Locate the cell with the specified text and output its (X, Y) center coordinate. 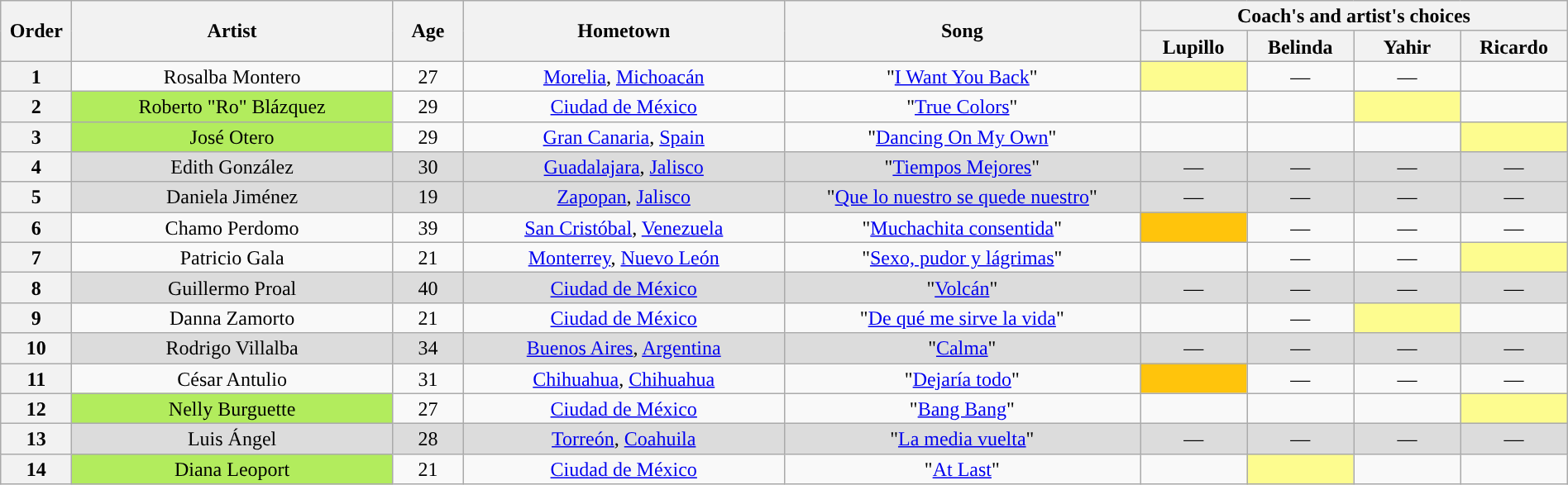
Coach's and artist's choices (1355, 17)
Hometown (624, 31)
14 (36, 469)
30 (428, 167)
Diana Leoport (232, 469)
"I Want You Back" (963, 76)
12 (36, 408)
19 (428, 197)
San Cristóbal, Venezuela (624, 228)
"Muchachita consentida" (963, 228)
28 (428, 440)
"Volcán" (963, 288)
5 (36, 197)
"Tiempos Mejores" (963, 167)
Artist (232, 31)
Daniela Jiménez (232, 197)
Chamo Perdomo (232, 228)
"Dancing On My Own" (963, 137)
"True Colors" (963, 106)
Ricardo (1513, 46)
Morelia, Michoacán (624, 76)
39 (428, 228)
Buenos Aires, Argentina (624, 349)
Age (428, 31)
"Dejaría todo" (963, 378)
3 (36, 137)
7 (36, 258)
Edith González (232, 167)
"Sexo, pudor y lágrimas" (963, 258)
Luis Ángel (232, 440)
"At Last" (963, 469)
40 (428, 288)
6 (36, 228)
Danna Zamorto (232, 317)
4 (36, 167)
Belinda (1300, 46)
"De qué me sirve la vida" (963, 317)
10 (36, 349)
Monterrey, Nuevo León (624, 258)
Chihuahua, Chihuahua (624, 378)
"Calma" (963, 349)
"La media vuelta" (963, 440)
13 (36, 440)
2 (36, 106)
Rodrigo Villalba (232, 349)
Zapopan, Jalisco (624, 197)
"Que lo nuestro se quede nuestro" (963, 197)
8 (36, 288)
9 (36, 317)
"Bang Bang" (963, 408)
César Antulio (232, 378)
Guadalajara, Jalisco (624, 167)
1 (36, 76)
Yahir (1408, 46)
Lupillo (1194, 46)
Torreón, Coahuila (624, 440)
Guillermo Proal (232, 288)
Patricio Gala (232, 258)
José Otero (232, 137)
Gran Canaria, Spain (624, 137)
11 (36, 378)
Roberto "Ro" Blázquez (232, 106)
Song (963, 31)
Order (36, 31)
34 (428, 349)
31 (428, 378)
Nelly Burguette (232, 408)
Rosalba Montero (232, 76)
